Provide the [x, y] coordinate of the cell's center where the given text is located.  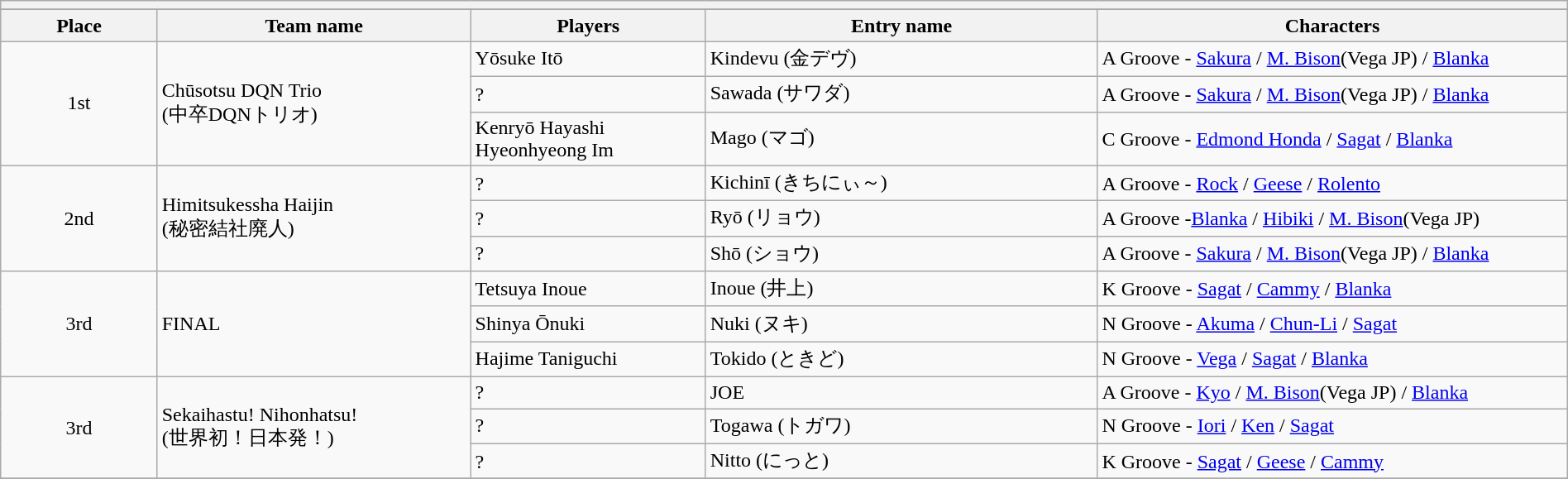
Inoue (井上) [901, 290]
Nitto (にっと) [901, 462]
Kichinī (きちにぃ～) [901, 184]
JOE [901, 392]
N Groove - Iori / Ken / Sagat [1332, 427]
Ryō (リョウ) [901, 218]
K Groove - Sagat / Cammy / Blanka [1332, 290]
A Groove -Blanka / Hibiki / M. Bison(Vega JP) [1332, 218]
N Groove - Akuma / Chun-Li / Sagat [1332, 324]
C Groove - Edmond Honda / Sagat / Blanka [1332, 139]
Characters [1332, 26]
Entry name [901, 26]
Team name [314, 26]
Yōsuke Itō [588, 60]
Kenryō HayashiHyeonhyeong Im [588, 139]
Tokido (ときど) [901, 359]
Nuki (ヌキ) [901, 324]
1st [79, 103]
N Groove - Vega / Sagat / Blanka [1332, 359]
Shō (ショウ) [901, 253]
Place [79, 26]
FINAL [314, 324]
Sawada (サワダ) [901, 94]
Sekaihastu! Nihonhatsu!(世界初！日本発！) [314, 427]
Chūsotsu DQN Trio(中卒DQNトリオ) [314, 103]
2nd [79, 218]
A Groove - Rock / Geese / Rolento [1332, 184]
Players [588, 26]
K Groove - Sagat / Geese / Cammy [1332, 462]
Shinya Ōnuki [588, 324]
Togawa (トガワ) [901, 427]
Himitsukessha Haijin(秘密結社廃人) [314, 218]
Tetsuya Inoue [588, 290]
A Groove - Kyo / M. Bison(Vega JP) / Blanka [1332, 392]
Hajime Taniguchi [588, 359]
Mago (マゴ) [901, 139]
Kindevu (金デヴ) [901, 60]
